For the text-containing cell, return its midpoint in [x, y] coordinate format. 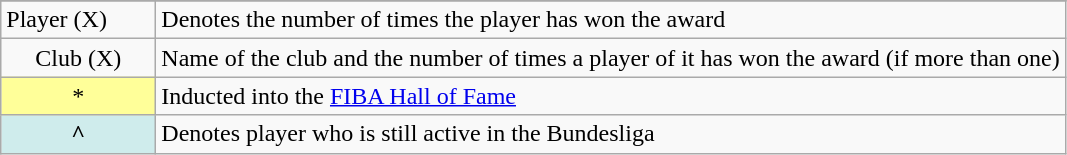
Denotes the number of times the player has won the award [610, 20]
Club (X) [78, 58]
Inducted into the FIBA Hall of Fame [610, 96]
Name of the club and the number of times a player of it has won the award (if more than one) [610, 58]
Player (X) [78, 20]
* [78, 96]
Denotes player who is still active in the Bundesliga [610, 134]
^ [78, 134]
